Provide the (x, y) coordinate of the cell's center where the given text is located.  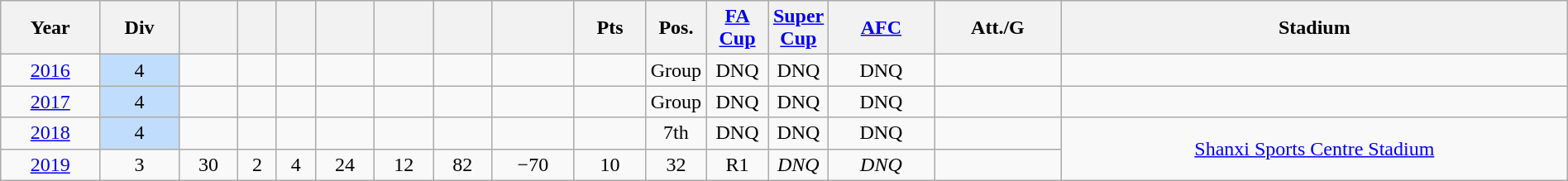
2019 (50, 164)
2018 (50, 133)
3 (140, 164)
30 (208, 164)
2017 (50, 102)
Year (50, 28)
−70 (533, 164)
24 (344, 164)
Shanxi Sports Centre Stadium (1314, 149)
2 (258, 164)
32 (676, 164)
AFC (881, 28)
2016 (50, 70)
82 (463, 164)
Att./G (998, 28)
12 (404, 164)
FA Cup (738, 28)
10 (610, 164)
Super Cup (798, 28)
Div (140, 28)
Pos. (676, 28)
7th (676, 133)
Pts (610, 28)
Stadium (1314, 28)
R1 (738, 164)
